Provide the [X, Y] coordinate of the cell's center where the given text is located.  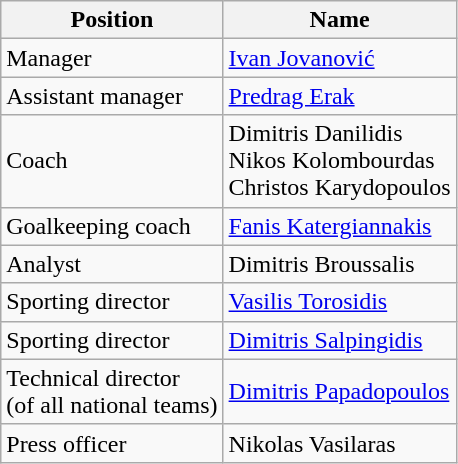
Assistant manager [112, 96]
Dimitris Broussalis [340, 264]
Fanis Katergiannakis [340, 226]
Press officer [112, 443]
Dimitris Danilidis Nikos Kolombourdas Christos Karydopoulos [340, 161]
Ivan Jovanović [340, 58]
Coach [112, 161]
Goalkeeping coach [112, 226]
Vasilis Torosidis [340, 302]
Nikolas Vasilaras [340, 443]
Dimitris Papadopoulos [340, 392]
Manager [112, 58]
Predrag Erak [340, 96]
Name [340, 20]
Technical director(of all national teams) [112, 392]
Position [112, 20]
Analyst [112, 264]
Dimitris Salpingidis [340, 340]
